Pinpoint the cell where the given text exists, returning its (x, y) midpoint coordinate. 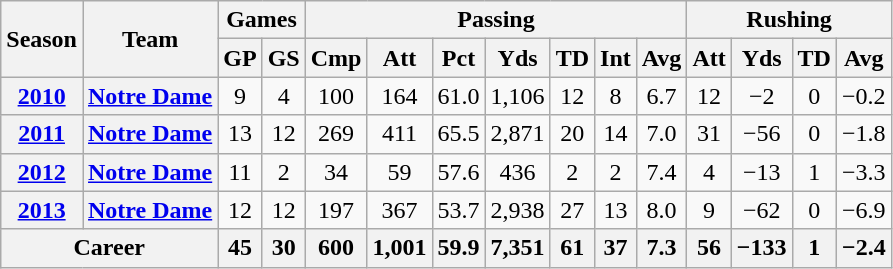
65.5 (458, 134)
Season (42, 39)
1,001 (400, 248)
37 (616, 248)
Cmp (336, 58)
197 (336, 210)
2,871 (518, 134)
56 (709, 248)
20 (572, 134)
Passing (496, 20)
7.3 (662, 248)
11 (240, 172)
Career (110, 248)
30 (284, 248)
−1.8 (864, 134)
2012 (42, 172)
GS (284, 58)
−3.3 (864, 172)
Pct (458, 58)
−133 (762, 248)
6.7 (662, 96)
7.4 (662, 172)
−0.2 (864, 96)
45 (240, 248)
Rushing (789, 20)
600 (336, 248)
61.0 (458, 96)
59.9 (458, 248)
−62 (762, 210)
436 (518, 172)
411 (400, 134)
8.0 (662, 210)
367 (400, 210)
269 (336, 134)
Team (150, 39)
−56 (762, 134)
2013 (42, 210)
34 (336, 172)
7.0 (662, 134)
61 (572, 248)
8 (616, 96)
2011 (42, 134)
59 (400, 172)
Int (616, 58)
−2 (762, 96)
GP (240, 58)
164 (400, 96)
7,351 (518, 248)
100 (336, 96)
53.7 (458, 210)
27 (572, 210)
2010 (42, 96)
−13 (762, 172)
−6.9 (864, 210)
2,938 (518, 210)
14 (616, 134)
31 (709, 134)
−2.4 (864, 248)
Games (262, 20)
1,106 (518, 96)
57.6 (458, 172)
